Detect which cell encompasses the target text, then output its (x, y) center coordinate. 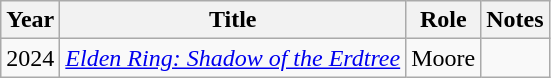
Notes (515, 20)
Elden Ring: Shadow of the Erdtree (233, 58)
2024 (30, 58)
Year (30, 20)
Title (233, 20)
Role (444, 20)
Moore (444, 58)
